Determine the [x, y] coordinate at the center of the cell enclosing the given text.  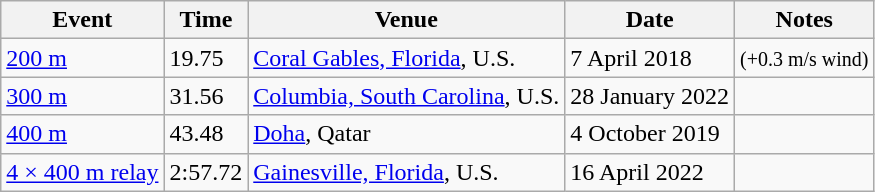
7 April 2018 [650, 58]
200 m [82, 58]
Gainesville, Florida, U.S. [406, 172]
2:57.72 [206, 172]
43.48 [206, 134]
Date [650, 20]
Time [206, 20]
Notes [805, 20]
31.56 [206, 96]
Venue [406, 20]
400 m [82, 134]
Event [82, 20]
Coral Gables, Florida, U.S. [406, 58]
16 April 2022 [650, 172]
Doha, Qatar [406, 134]
(+0.3 m/s wind) [805, 58]
4 × 400 m relay [82, 172]
300 m [82, 96]
Columbia, South Carolina, U.S. [406, 96]
28 January 2022 [650, 96]
19.75 [206, 58]
4 October 2019 [650, 134]
